Determine the [X, Y] coordinate at the center of the cell enclosing the given text.  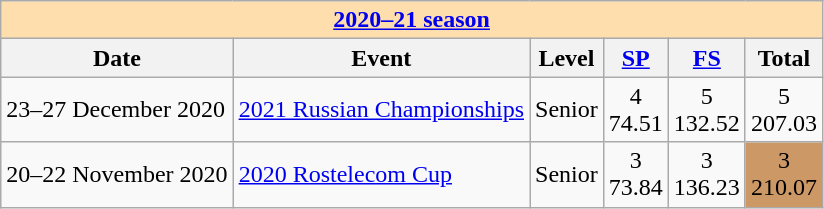
Total [784, 58]
FS [706, 58]
Event [381, 58]
3 136.23 [706, 174]
Date [117, 58]
SP [636, 58]
5132.52 [706, 110]
4 74.51 [636, 110]
23–27 December 2020 [117, 110]
2020–21 season [412, 20]
2020 Rostelecom Cup [381, 174]
3 210.07 [784, 174]
3 73.84 [636, 174]
20–22 November 2020 [117, 174]
5207.03 [784, 110]
Level [567, 58]
2021 Russian Championships [381, 110]
